Return the (x, y) coordinate for the center point of the cell that contains the specified text.  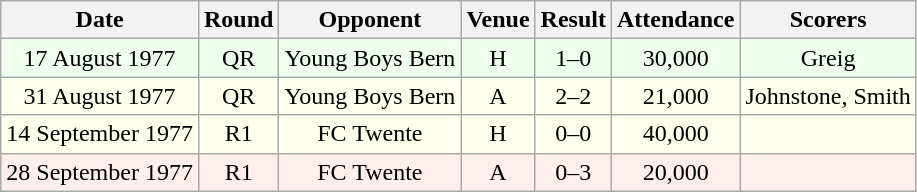
40,000 (675, 134)
0–3 (573, 172)
Result (573, 20)
17 August 1977 (100, 58)
20,000 (675, 172)
31 August 1977 (100, 96)
21,000 (675, 96)
1–0 (573, 58)
Attendance (675, 20)
Venue (498, 20)
14 September 1977 (100, 134)
Date (100, 20)
28 September 1977 (100, 172)
Opponent (370, 20)
Greig (828, 58)
30,000 (675, 58)
Round (238, 20)
Scorers (828, 20)
0–0 (573, 134)
Johnstone, Smith (828, 96)
2–2 (573, 96)
